Output the (X, Y) coordinate of the center of the cell containing the given text.  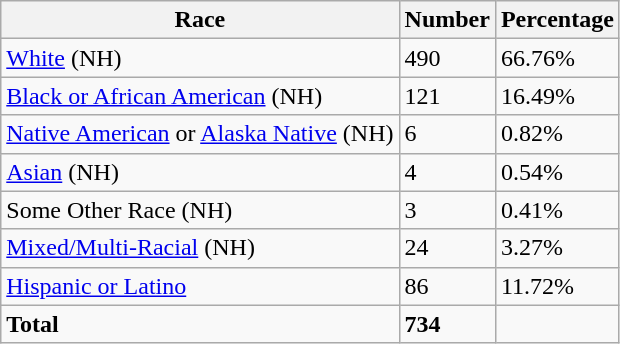
86 (447, 286)
121 (447, 96)
11.72% (557, 286)
66.76% (557, 58)
Total (200, 324)
White (NH) (200, 58)
Number (447, 20)
Race (200, 20)
Native American or Alaska Native (NH) (200, 134)
3.27% (557, 248)
734 (447, 324)
0.54% (557, 172)
Mixed/Multi-Racial (NH) (200, 248)
6 (447, 134)
0.41% (557, 210)
Some Other Race (NH) (200, 210)
3 (447, 210)
Hispanic or Latino (200, 286)
Asian (NH) (200, 172)
490 (447, 58)
16.49% (557, 96)
0.82% (557, 134)
Percentage (557, 20)
Black or African American (NH) (200, 96)
4 (447, 172)
24 (447, 248)
